Provide the [x, y] coordinate of the cell's center where the given text is located.  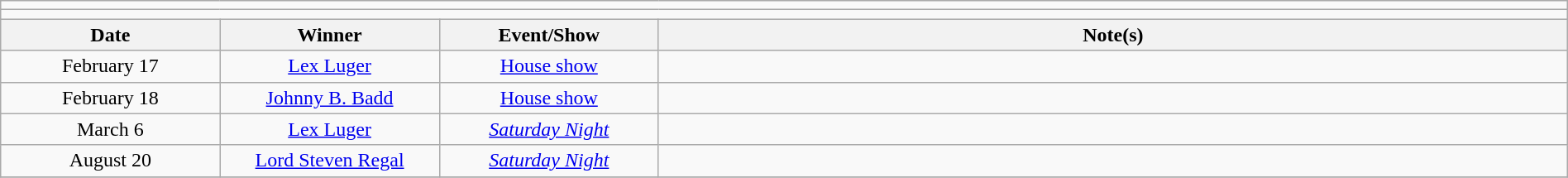
Date [111, 35]
February 18 [111, 98]
Winner [329, 35]
Event/Show [549, 35]
Johnny B. Badd [329, 98]
March 6 [111, 129]
August 20 [111, 161]
February 17 [111, 66]
Lord Steven Regal [329, 161]
Note(s) [1113, 35]
